Identify which cell holds the provided text, then report its (x, y) central coordinate. 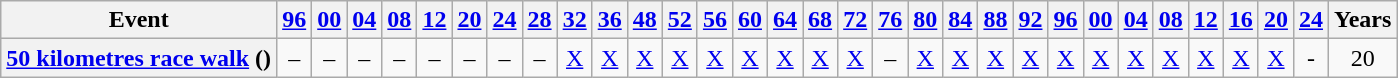
36 (610, 20)
- (1310, 58)
32 (574, 20)
16 (1240, 20)
50 kilometres race walk () (139, 58)
48 (644, 20)
56 (714, 20)
76 (890, 20)
28 (540, 20)
52 (680, 20)
80 (926, 20)
60 (750, 20)
88 (996, 20)
72 (856, 20)
68 (820, 20)
Years (1363, 20)
64 (786, 20)
Event (139, 20)
84 (960, 20)
92 (1030, 20)
